From the cell containing the given text, extract its center point as [x, y] coordinate. 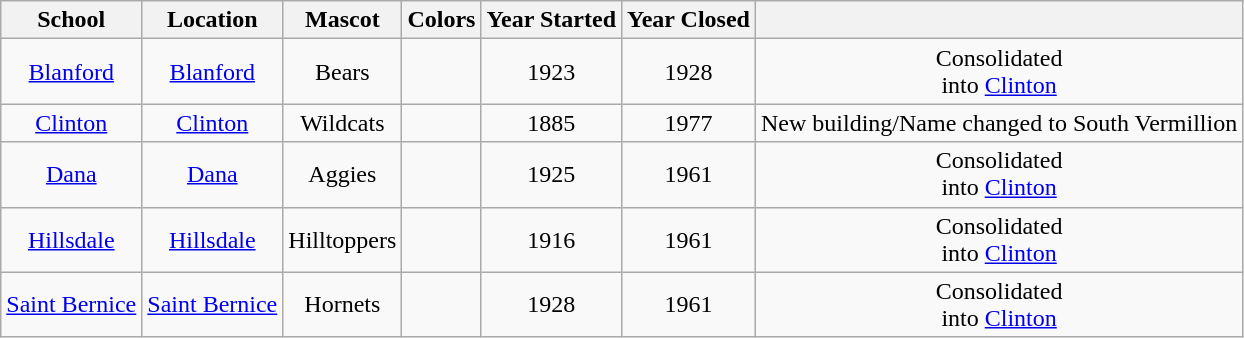
Hilltoppers [342, 240]
Wildcats [342, 123]
Colors [442, 20]
1977 [689, 123]
New building/Name changed to South Vermillion [998, 123]
Aggies [342, 174]
1925 [552, 174]
Year Started [552, 20]
Bears [342, 72]
1885 [552, 123]
Location [212, 20]
School [72, 20]
Mascot [342, 20]
Year Closed [689, 20]
Hornets [342, 304]
1923 [552, 72]
1916 [552, 240]
